Determine the [x, y] coordinate at the center of the cell enclosing the given text.  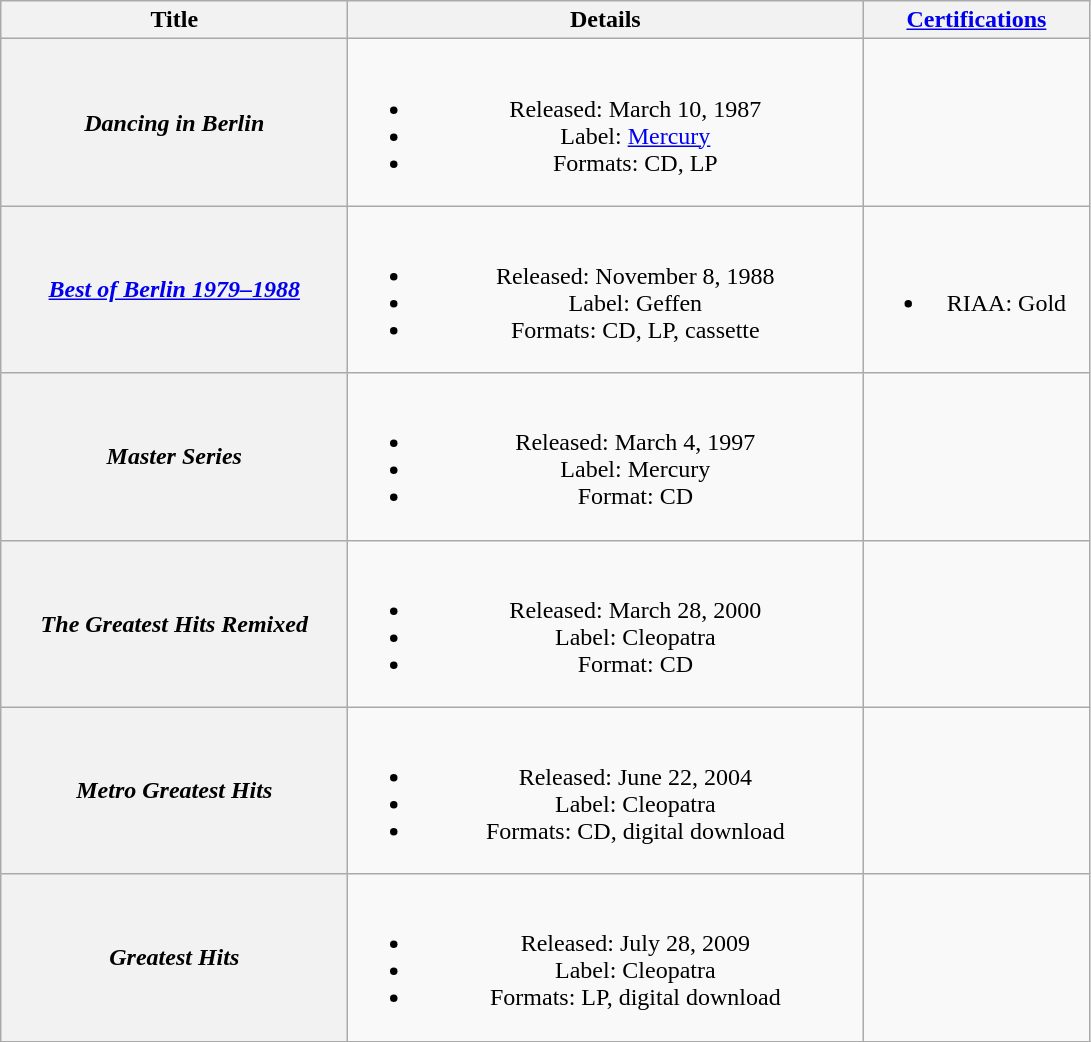
Greatest Hits [174, 958]
Released: March 10, 1987 Label: MercuryFormats: CD, LP [606, 122]
Released: June 22, 2004Label: CleopatraFormats: CD, digital download [606, 790]
Certifications [976, 20]
Master Series [174, 456]
Best of Berlin 1979–1988 [174, 290]
Released: November 8, 1988Label: GeffenFormats: CD, LP, cassette [606, 290]
Released: July 28, 2009Label: CleopatraFormats: LP, digital download [606, 958]
Title [174, 20]
RIAA: Gold [976, 290]
Metro Greatest Hits [174, 790]
Released: March 4, 1997 Label: MercuryFormat: CD [606, 456]
Dancing in Berlin [174, 122]
The Greatest Hits Remixed [174, 624]
Details [606, 20]
Released: March 28, 2000Label: CleopatraFormat: CD [606, 624]
